Return (X, Y) of the center of cell containing provided text 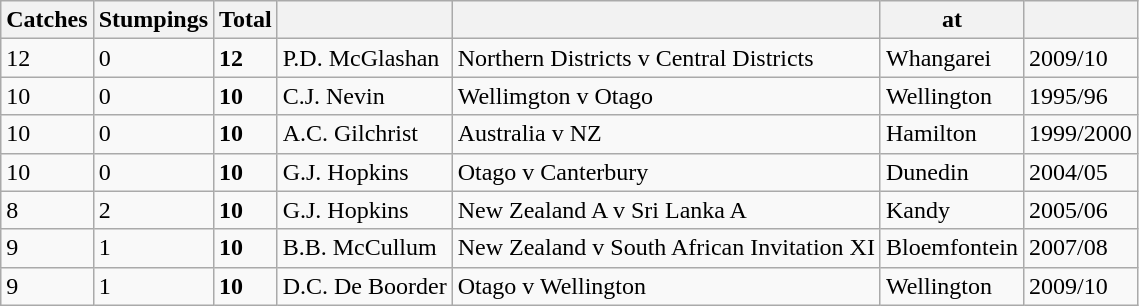
New Zealand A v Sri Lanka A (666, 210)
2005/06 (1080, 210)
2 (153, 210)
P.D. McGlashan (364, 58)
2004/05 (1080, 172)
B.B. McCullum (364, 248)
1999/2000 (1080, 134)
1995/96 (1080, 96)
Hamilton (952, 134)
8 (47, 210)
C.J. Nevin (364, 96)
Wellimgton v Otago (666, 96)
Australia v NZ (666, 134)
Otago v Wellington (666, 286)
A.C. Gilchrist (364, 134)
Whangarei (952, 58)
Bloemfontein (952, 248)
Dunedin (952, 172)
2007/08 (1080, 248)
New Zealand v South African Invitation XI (666, 248)
at (952, 20)
Total (246, 20)
Northern Districts v Central Districts (666, 58)
Otago v Canterbury (666, 172)
Kandy (952, 210)
Stumpings (153, 20)
Catches (47, 20)
D.C. De Boorder (364, 286)
